Extract the (x, y) coordinate from the center of the cell holding the provided text.  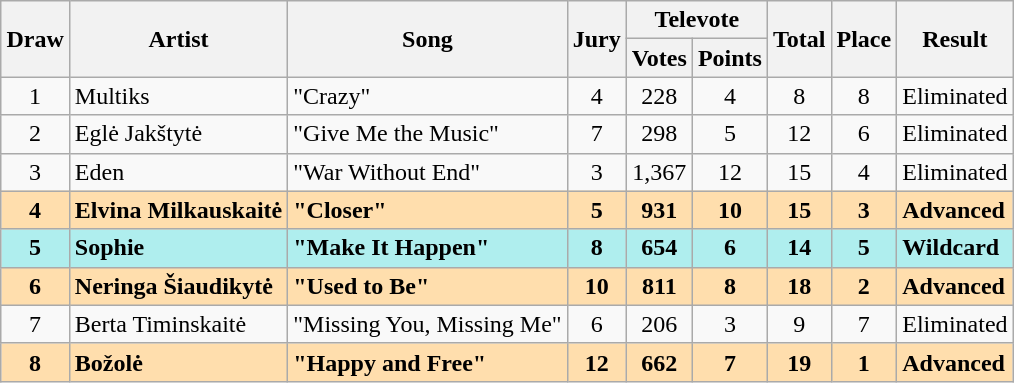
Sophie (178, 248)
"Used to Be" (428, 286)
Place (864, 39)
Eden (178, 172)
"Closer" (428, 210)
Jury (596, 39)
Eglė Jakštytė (178, 134)
662 (659, 362)
228 (659, 96)
811 (659, 286)
Neringa Šiaudikytė (178, 286)
1,367 (659, 172)
Multiks (178, 96)
"Crazy" (428, 96)
Draw (35, 39)
Božolė (178, 362)
Total (799, 39)
19 (799, 362)
14 (799, 248)
654 (659, 248)
Wildcard (955, 248)
931 (659, 210)
Votes (659, 58)
"War Without End" (428, 172)
Artist (178, 39)
Televote (696, 20)
Points (730, 58)
206 (659, 324)
"Happy and Free" (428, 362)
"Make It Happen" (428, 248)
298 (659, 134)
18 (799, 286)
"Give Me the Music" (428, 134)
Berta Timinskaitė (178, 324)
Result (955, 39)
Elvina Milkauskaitė (178, 210)
"Missing You, Missing Me" (428, 324)
9 (799, 324)
Song (428, 39)
